Extract the (x, y) coordinate from the center of the cell holding the provided text.  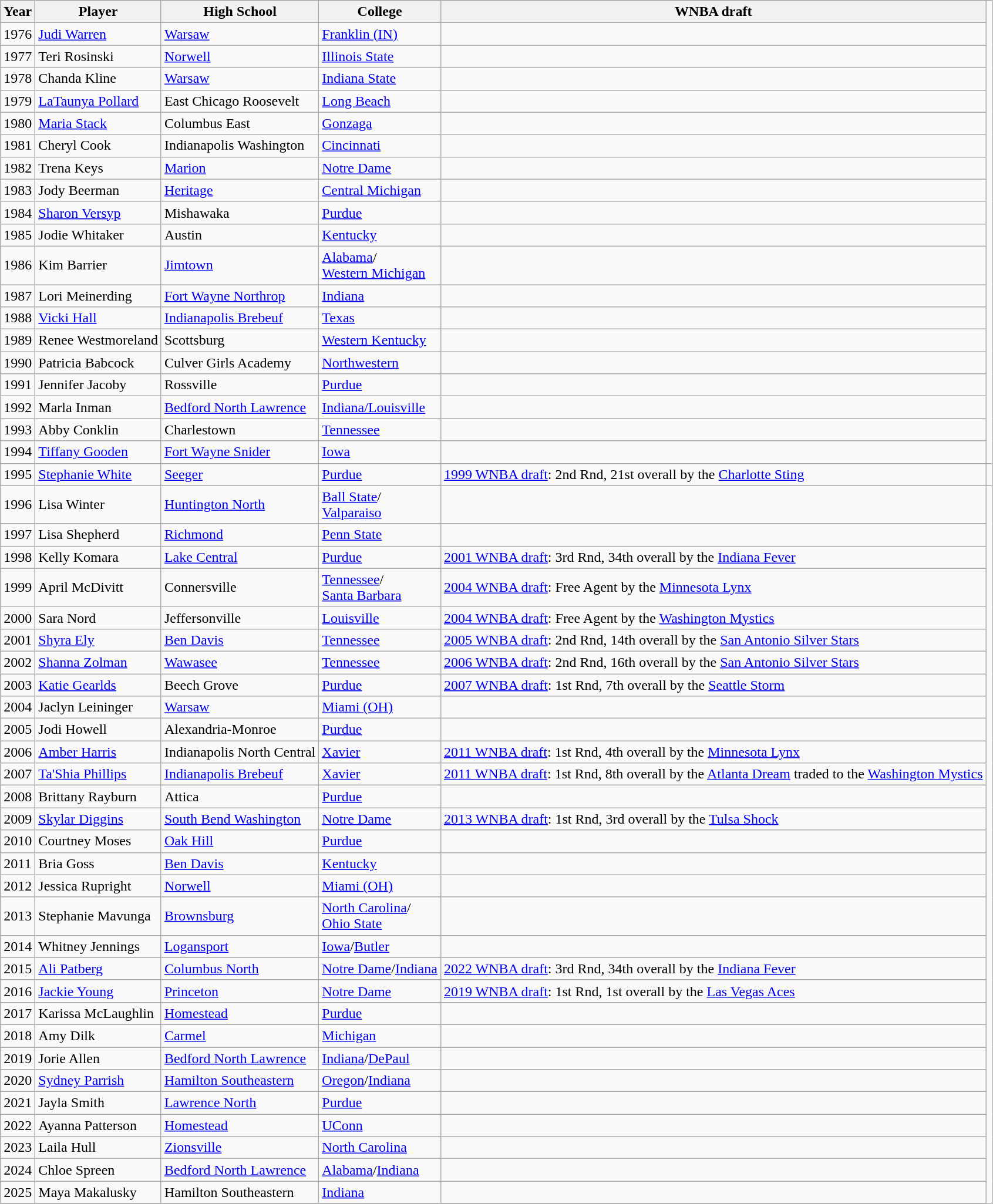
Whitney Jennings (99, 946)
1978 (18, 79)
2003 (18, 685)
Lawrence North (240, 1103)
Skylar Diggins (99, 819)
Marla Inman (99, 407)
Jayla Smith (99, 1103)
Year (18, 12)
Illinois State (380, 56)
2021 (18, 1103)
2005 WNBA draft: 2nd Rnd, 14th overall by the San Antonio Silver Stars (713, 640)
2000 (18, 618)
1991 (18, 385)
Amber Harris (99, 752)
1987 (18, 295)
Trena Keys (99, 168)
Kelly Komara (99, 557)
Maria Stack (99, 123)
1994 (18, 452)
Gonzaga (380, 123)
Jennifer Jacoby (99, 385)
2022 WNBA draft: 3rd Rnd, 34th overall by the Indiana Fever (713, 969)
2015 (18, 969)
Long Beach (380, 101)
Penn State (380, 535)
Marion (240, 168)
1998 (18, 557)
Jackie Young (99, 991)
2001 (18, 640)
2004 WNBA draft: Free Agent by the Washington Mystics (713, 618)
1995 (18, 474)
Alabama/Western Michigan (380, 265)
Alabama/Indiana (380, 1170)
2018 (18, 1036)
Chanda Kline (99, 79)
Scottsburg (240, 340)
1993 (18, 430)
Iowa (380, 452)
2007 WNBA draft: 1st Rnd, 7th overall by the Seattle Storm (713, 685)
Princeton (240, 991)
Indianapolis North Central (240, 752)
Laila Hull (99, 1148)
Richmond (240, 535)
Jody Beerman (99, 190)
Jodi Howell (99, 730)
2016 (18, 991)
Huntington North (240, 505)
UConn (380, 1125)
Bria Goss (99, 864)
Sharon Versyp (99, 213)
Notre Dame/Indiana (380, 969)
Indiana/DePaul (380, 1058)
Ayanna Patterson (99, 1125)
Ali Patberg (99, 969)
1986 (18, 265)
1985 (18, 235)
2012 (18, 886)
WNBA draft (713, 12)
Lisa Winter (99, 505)
Shanna Zolman (99, 662)
Logansport (240, 946)
2001 WNBA draft: 3rd Rnd, 34th overall by the Indiana Fever (713, 557)
Renee Westmoreland (99, 340)
Judi Warren (99, 34)
1999 (18, 587)
2023 (18, 1148)
LaTaunya Pollard (99, 101)
North Carolina/Ohio State (380, 916)
Mishawaka (240, 213)
Columbus North (240, 969)
2005 (18, 730)
Beech Grove (240, 685)
2011 WNBA draft: 1st Rnd, 8th overall by the Atlanta Dream traded to the Washington Mystics (713, 774)
Ball State/Valparaiso (380, 505)
2006 WNBA draft: 2nd Rnd, 16th overall by the San Antonio Silver Stars (713, 662)
1988 (18, 318)
Courtney Moses (99, 841)
1980 (18, 123)
Iowa/Butler (380, 946)
Michigan (380, 1036)
Central Michigan (380, 190)
Teri Rosinski (99, 56)
2006 (18, 752)
2011 WNBA draft: 1st Rnd, 4th overall by the Minnesota Lynx (713, 752)
Columbus East (240, 123)
Indiana State (380, 79)
1997 (18, 535)
Charlestown (240, 430)
2007 (18, 774)
High School (240, 12)
Franklin (IN) (380, 34)
Culver Girls Academy (240, 363)
Oak Hill (240, 841)
1999 WNBA draft: 2nd Rnd, 21st overall by the Charlotte Sting (713, 474)
Ta'Shia Phillips (99, 774)
2009 (18, 819)
1981 (18, 146)
Stephanie Mavunga (99, 916)
Lori Meinerding (99, 295)
Attica (240, 797)
Austin (240, 235)
North Carolina (380, 1148)
Heritage (240, 190)
College (380, 12)
Stephanie White (99, 474)
Zionsville (240, 1148)
Indianapolis Washington (240, 146)
1982 (18, 168)
Lake Central (240, 557)
Jimtown (240, 265)
Player (99, 12)
2019 (18, 1058)
Sydney Parrish (99, 1081)
Wawasee (240, 662)
1976 (18, 34)
2022 (18, 1125)
2008 (18, 797)
2004 WNBA draft: Free Agent by the Minnesota Lynx (713, 587)
1989 (18, 340)
Cheryl Cook (99, 146)
Rossville (240, 385)
Cincinnati (380, 146)
1979 (18, 101)
2017 (18, 1013)
2011 (18, 864)
Jorie Allen (99, 1058)
Sara Nord (99, 618)
South Bend Washington (240, 819)
2013 WNBA draft: 1st Rnd, 3rd overall by the Tulsa Shock (713, 819)
Indiana/Louisville (380, 407)
Louisville (380, 618)
Kim Barrier (99, 265)
Chloe Spreen (99, 1170)
Texas (380, 318)
Northwestern (380, 363)
Brownsburg (240, 916)
Vicki Hall (99, 318)
1983 (18, 190)
Oregon/Indiana (380, 1081)
Fort Wayne Northrop (240, 295)
1996 (18, 505)
Fort Wayne Snider (240, 452)
April McDivitt (99, 587)
Seeger (240, 474)
Shyra Ely (99, 640)
2025 (18, 1192)
1977 (18, 56)
2014 (18, 946)
1992 (18, 407)
2024 (18, 1170)
Jodie Whitaker (99, 235)
Karissa McLaughlin (99, 1013)
2004 (18, 707)
Tiffany Gooden (99, 452)
Connersville (240, 587)
2020 (18, 1081)
2013 (18, 916)
Carmel (240, 1036)
Jessica Rupright (99, 886)
2002 (18, 662)
Maya Makalusky (99, 1192)
1990 (18, 363)
East Chicago Roosevelt (240, 101)
1984 (18, 213)
Brittany Rayburn (99, 797)
Tennessee/Santa Barbara (380, 587)
Jaclyn Leininger (99, 707)
Patricia Babcock (99, 363)
2010 (18, 841)
Jeffersonville (240, 618)
Alexandria-Monroe (240, 730)
Western Kentucky (380, 340)
Abby Conklin (99, 430)
Amy Dilk (99, 1036)
Katie Gearlds (99, 685)
Lisa Shepherd (99, 535)
2019 WNBA draft: 1st Rnd, 1st overall by the Las Vegas Aces (713, 991)
